From the cell containing the given text, extract its center point as [x, y] coordinate. 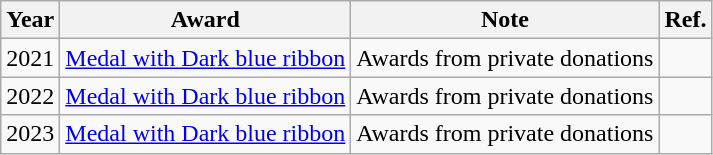
2022 [30, 96]
2023 [30, 134]
2021 [30, 58]
Ref. [686, 20]
Award [206, 20]
Year [30, 20]
Note [505, 20]
